Pinpoint the cell where the given text exists, returning its (x, y) midpoint coordinate. 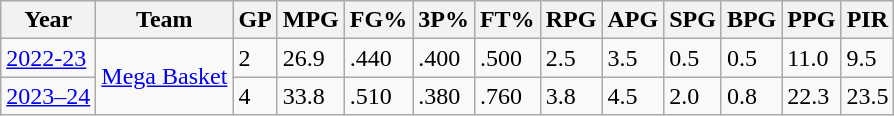
.380 (444, 96)
.440 (378, 58)
23.5 (868, 96)
22.3 (812, 96)
PPG (812, 20)
.500 (507, 58)
2 (255, 58)
Team (164, 20)
APG (633, 20)
9.5 (868, 58)
2023–24 (48, 96)
2022-23 (48, 58)
3P% (444, 20)
Year (48, 20)
FT% (507, 20)
0.8 (751, 96)
2.5 (571, 58)
11.0 (812, 58)
2.0 (693, 96)
4.5 (633, 96)
MPG (310, 20)
Mega Basket (164, 77)
SPG (693, 20)
3.5 (633, 58)
RPG (571, 20)
PIR (868, 20)
.400 (444, 58)
26.9 (310, 58)
.760 (507, 96)
GP (255, 20)
FG% (378, 20)
BPG (751, 20)
3.8 (571, 96)
33.8 (310, 96)
.510 (378, 96)
4 (255, 96)
